Provide the (X, Y) coordinate of the cell's center where the given text is located.  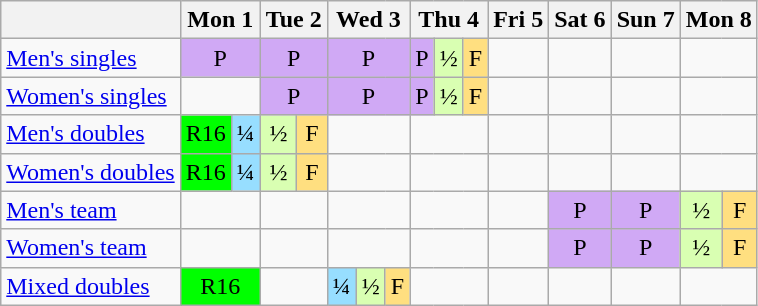
Women's singles (90, 96)
Women's team (90, 248)
Sun 7 (646, 20)
Women's doubles (90, 172)
Men's singles (90, 58)
Mixed doubles (90, 286)
Thu 4 (449, 20)
Sat 6 (580, 20)
Men's team (90, 210)
Mon 8 (718, 20)
Fri 5 (518, 20)
Wed 3 (368, 20)
Tue 2 (294, 20)
Mon 1 (220, 20)
Men's doubles (90, 134)
